Capture the cell that displays the provided text and extract its [X, Y] central coordinate. 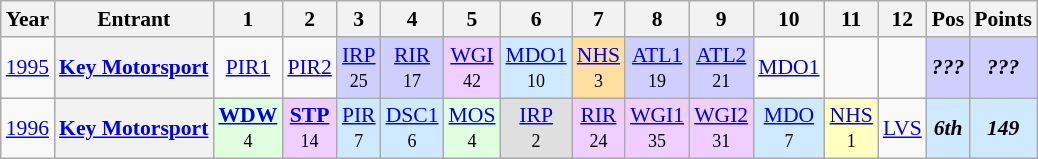
149 [1003, 128]
IRP2 [536, 128]
NHS3 [598, 68]
STP14 [310, 128]
PIR7 [359, 128]
7 [598, 19]
RIR17 [412, 68]
MOS4 [472, 128]
Points [1003, 19]
ATL221 [721, 68]
WGI231 [721, 128]
MDO110 [536, 68]
PIR2 [310, 68]
PIR1 [248, 68]
Year [28, 19]
Entrant [134, 19]
Pos [948, 19]
6th [948, 128]
10 [788, 19]
ATL119 [657, 68]
6 [536, 19]
WGI42 [472, 68]
WGI135 [657, 128]
11 [852, 19]
DSC16 [412, 128]
MDO1 [788, 68]
5 [472, 19]
1 [248, 19]
MDO7 [788, 128]
4 [412, 19]
3 [359, 19]
1996 [28, 128]
8 [657, 19]
NHS1 [852, 128]
IRP25 [359, 68]
LVS [902, 128]
12 [902, 19]
RIR24 [598, 128]
9 [721, 19]
1995 [28, 68]
2 [310, 19]
WDW4 [248, 128]
